Search for the cell housing the specified text and yield its [x, y] center coordinate. 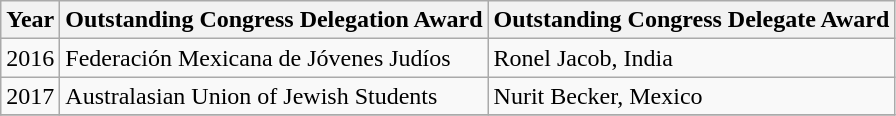
2016 [30, 58]
2017 [30, 96]
Nurit Becker, Mexico [692, 96]
Year [30, 20]
Federación Mexicana de Jóvenes Judíos [274, 58]
Outstanding Congress Delegation Award [274, 20]
Outstanding Congress Delegate Award [692, 20]
Ronel Jacob, India [692, 58]
Australasian Union of Jewish Students [274, 96]
